Capture the cell that displays the provided text and extract its [x, y] central coordinate. 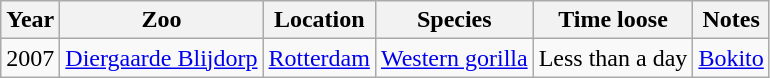
Location [319, 20]
Species [454, 20]
Year [30, 20]
Bokito [731, 58]
2007 [30, 58]
Western gorilla [454, 58]
Diergaarde Blijdorp [162, 58]
Time loose [613, 20]
Rotterdam [319, 58]
Zoo [162, 20]
Notes [731, 20]
Less than a day [613, 58]
